Scan for the cell matching the given text and deliver its [X, Y] coordinate at center. 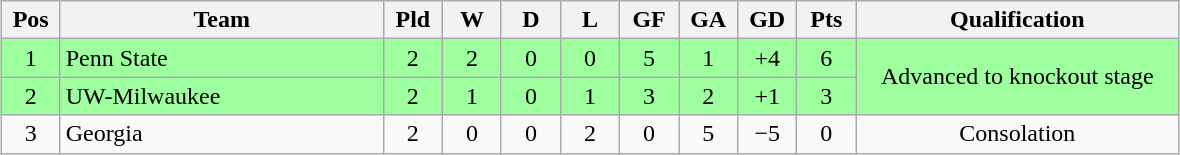
Qualification [1018, 20]
Team [222, 20]
W [472, 20]
Penn State [222, 58]
Pld [412, 20]
−5 [768, 134]
GD [768, 20]
Pts [826, 20]
Advanced to knockout stage [1018, 77]
6 [826, 58]
+4 [768, 58]
Consolation [1018, 134]
UW-Milwaukee [222, 96]
GA [708, 20]
Georgia [222, 134]
+1 [768, 96]
L [590, 20]
GF [650, 20]
Pos [30, 20]
D [530, 20]
